Identify which cell holds the provided text, then report its [x, y] central coordinate. 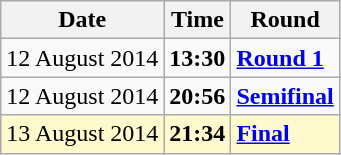
21:34 [198, 134]
Time [198, 20]
Final [285, 134]
13 August 2014 [82, 134]
Round [285, 20]
20:56 [198, 96]
Semifinal [285, 96]
13:30 [198, 58]
Round 1 [285, 58]
Date [82, 20]
